Extract the (X, Y) coordinate from the center of the cell holding the provided text.  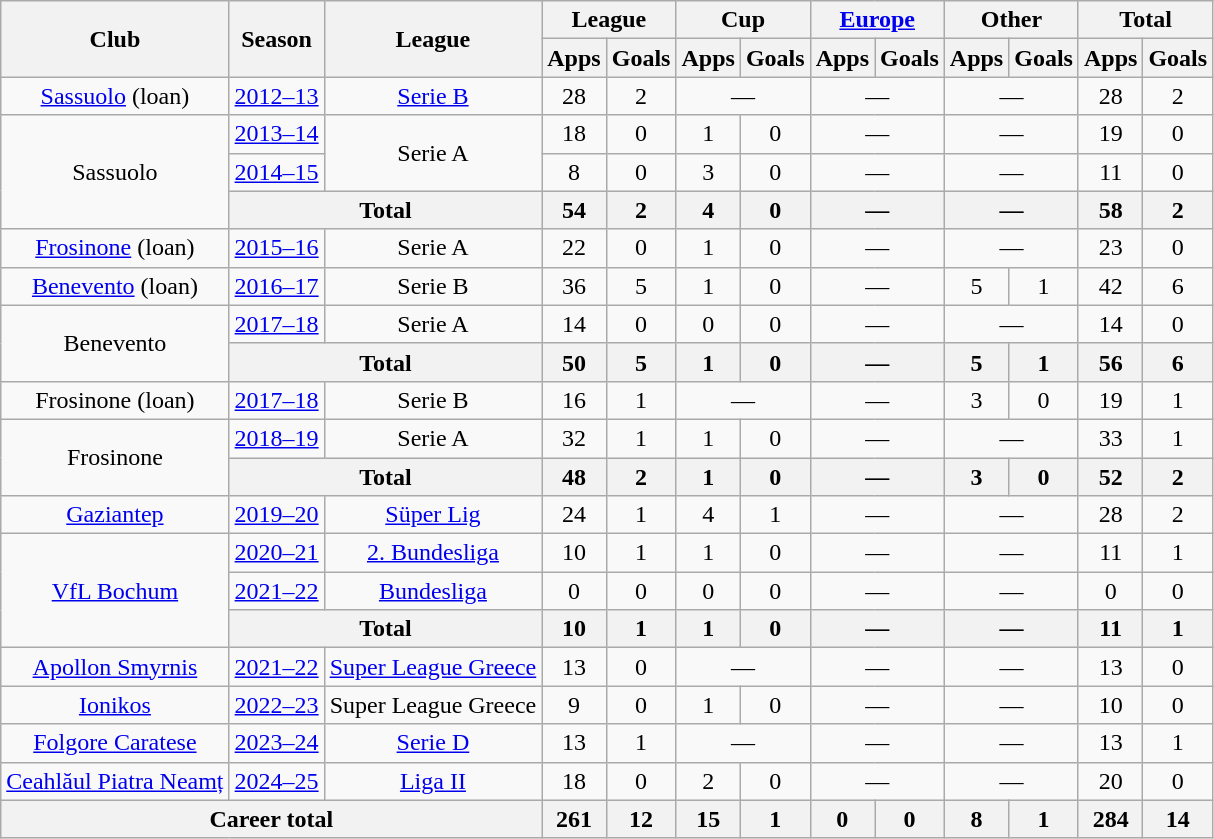
2022–23 (276, 705)
2. Bundesliga (433, 553)
32 (574, 438)
22 (574, 248)
261 (574, 819)
Bundesliga (433, 591)
2020–21 (276, 553)
Frosinone (115, 457)
Other (1011, 20)
2023–24 (276, 743)
16 (574, 400)
2018–19 (276, 438)
Benevento (loan) (115, 286)
36 (574, 286)
Folgore Caratese (115, 743)
50 (574, 362)
Cup (743, 20)
Gaziantep (115, 515)
Apollon Smyrnis (115, 667)
Serie D (433, 743)
Ionikos (115, 705)
Europe (877, 20)
Club (115, 39)
24 (574, 515)
Benevento (115, 343)
42 (1110, 286)
52 (1110, 477)
2013–14 (276, 134)
Ceahlăul Piatra Neamț (115, 781)
2015–16 (276, 248)
Career total (272, 819)
2024–25 (276, 781)
20 (1110, 781)
33 (1110, 438)
58 (1110, 210)
15 (708, 819)
23 (1110, 248)
2019–20 (276, 515)
Sassuolo (loan) (115, 96)
9 (574, 705)
12 (641, 819)
VfL Bochum (115, 591)
Süper Lig (433, 515)
Sassuolo (115, 172)
2012–13 (276, 96)
Season (276, 39)
284 (1110, 819)
Liga II (433, 781)
2016–17 (276, 286)
54 (574, 210)
2014–15 (276, 172)
48 (574, 477)
56 (1110, 362)
